Search for the cell housing the specified text and yield its [X, Y] center coordinate. 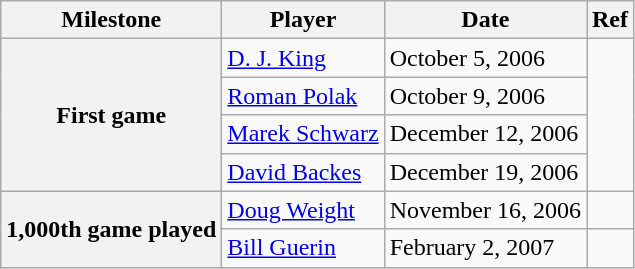
December 19, 2006 [485, 172]
D. J. King [303, 58]
Doug Weight [303, 210]
David Backes [303, 172]
Ref [610, 20]
December 12, 2006 [485, 134]
October 9, 2006 [485, 96]
Player [303, 20]
1,000th game played [112, 229]
February 2, 2007 [485, 248]
Bill Guerin [303, 248]
Roman Polak [303, 96]
Date [485, 20]
November 16, 2006 [485, 210]
Milestone [112, 20]
October 5, 2006 [485, 58]
Marek Schwarz [303, 134]
First game [112, 115]
